Find where the given text appears and provide that cell's center as (x, y) coordinate. 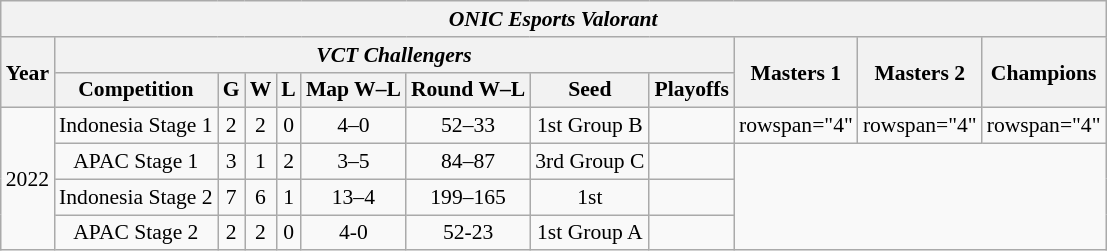
Seed (590, 90)
52-23 (468, 233)
13–4 (354, 197)
Indonesia Stage 2 (136, 197)
1st Group A (590, 233)
1st Group B (590, 126)
APAC Stage 1 (136, 162)
Round W–L (468, 90)
G (232, 90)
Year (28, 72)
6 (261, 197)
7 (232, 197)
Champions (1044, 72)
Playoffs (691, 90)
Masters 1 (796, 72)
3–5 (354, 162)
2022 (28, 179)
52–33 (468, 126)
Indonesia Stage 1 (136, 126)
W (261, 90)
APAC Stage 2 (136, 233)
4–0 (354, 126)
Competition (136, 90)
199–165 (468, 197)
L (288, 90)
1st (590, 197)
84–87 (468, 162)
ONIC Esports Valorant (554, 19)
3 (232, 162)
Masters 2 (920, 72)
3rd Group C (590, 162)
Map W–L (354, 90)
4-0 (354, 233)
VCT Challengers (394, 55)
